Extract the (x, y) coordinate from the center of the cell holding the provided text.  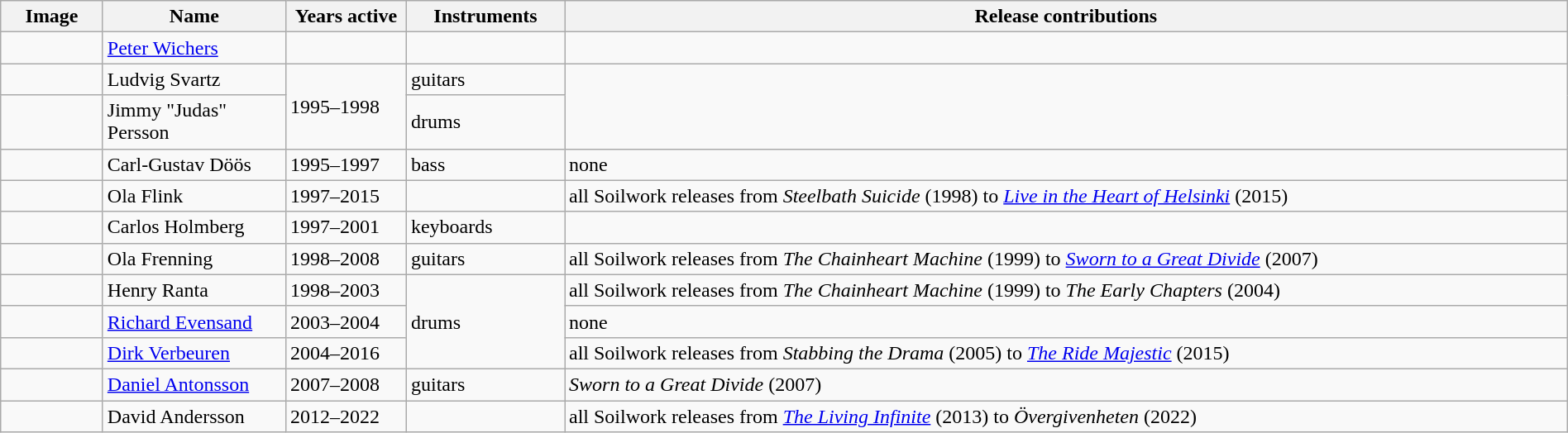
Carl-Gustav Döös (194, 164)
Henry Ranta (194, 290)
all Soilwork releases from Stabbing the Drama (2005) to The Ride Majestic (2015) (1065, 353)
Sworn to a Great Divide (2007) (1065, 384)
Release contributions (1065, 17)
Image (52, 17)
Ola Frenning (194, 259)
2004–2016 (346, 353)
2012–2022 (346, 416)
1995–1997 (346, 164)
Daniel Antonsson (194, 384)
Peter Wichers (194, 48)
Jimmy "Judas" Persson (194, 122)
Name (194, 17)
Ludvig Svartz (194, 79)
all Soilwork releases from Steelbath Suicide (1998) to Live in the Heart of Helsinki (2015) (1065, 196)
Ola Flink (194, 196)
all Soilwork releases from The Living Infinite (2013) to Övergivenheten (2022) (1065, 416)
1997–2015 (346, 196)
David Andersson (194, 416)
Years active (346, 17)
bass (485, 164)
Richard Evensand (194, 321)
2007–2008 (346, 384)
2003–2004 (346, 321)
1995–1998 (346, 106)
all Soilwork releases from The Chainheart Machine (1999) to The Early Chapters (2004) (1065, 290)
Instruments (485, 17)
keyboards (485, 227)
Dirk Verbeuren (194, 353)
1998–2008 (346, 259)
1997–2001 (346, 227)
Carlos Holmberg (194, 227)
all Soilwork releases from The Chainheart Machine (1999) to Sworn to a Great Divide (2007) (1065, 259)
1998–2003 (346, 290)
